Determine the (X, Y) coordinate at the center of the cell enclosing the given text.  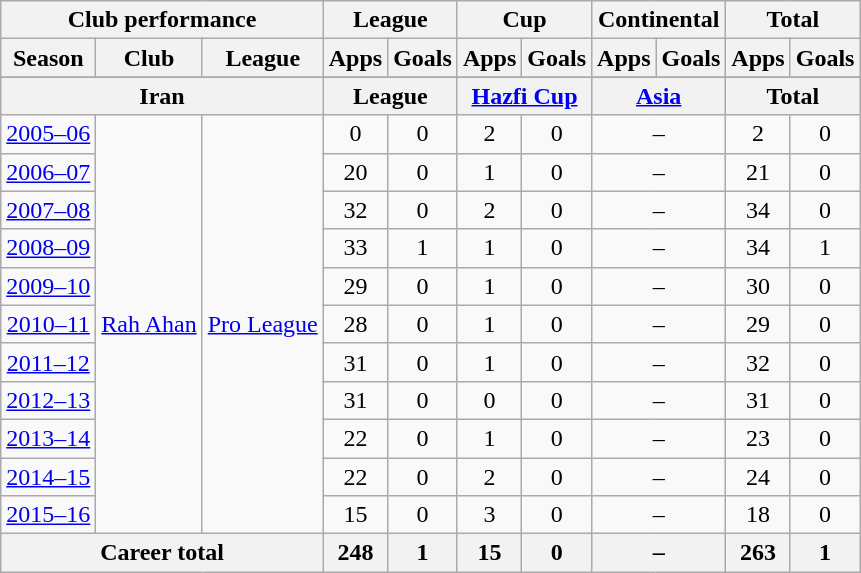
248 (355, 553)
33 (355, 248)
28 (355, 324)
2009–10 (48, 286)
2008–09 (48, 248)
Club (149, 58)
18 (758, 515)
Hazfi Cup (524, 96)
21 (758, 172)
2007–08 (48, 210)
2011–12 (48, 362)
2013–14 (48, 438)
2005–06 (48, 134)
24 (758, 477)
Asia (659, 96)
2012–13 (48, 400)
Club performance (162, 20)
Rah Ahan (149, 324)
Pro League (262, 324)
2015–16 (48, 515)
30 (758, 286)
2006–07 (48, 172)
20 (355, 172)
Career total (162, 553)
Iran (162, 96)
23 (758, 438)
263 (758, 553)
Season (48, 58)
Cup (524, 20)
2010–11 (48, 324)
3 (489, 515)
Continental (659, 20)
2014–15 (48, 477)
